Scan for the cell matching the given text and deliver its (X, Y) coordinate at center. 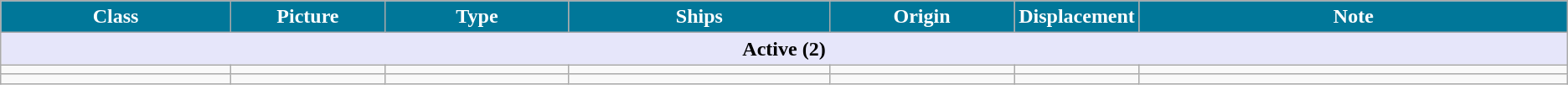
Active (2) (784, 49)
Note (1354, 17)
Origin (921, 17)
Picture (307, 17)
Type (477, 17)
Displacement (1077, 17)
Class (116, 17)
Ships (699, 17)
